Determine the (X, Y) coordinate at the center of the cell enclosing the given text.  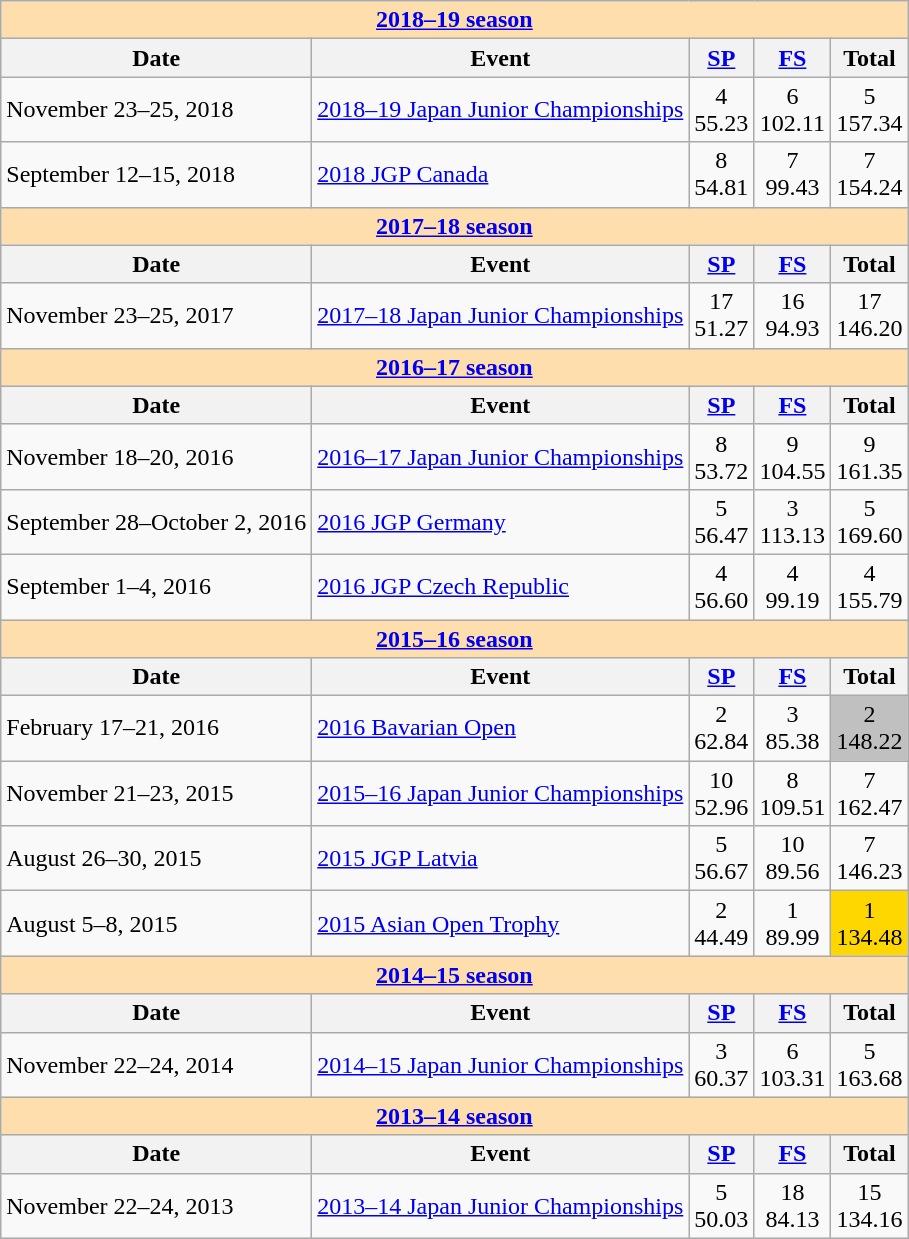
August 26–30, 2015 (156, 858)
8 109.51 (792, 794)
September 1–4, 2016 (156, 586)
2015–16 Japan Junior Championships (500, 794)
2017–18 season (454, 226)
4 155.79 (870, 586)
8 54.81 (722, 174)
15 134.16 (870, 1206)
9 104.55 (792, 456)
November 23–25, 2018 (156, 110)
10 52.96 (722, 794)
2015 Asian Open Trophy (500, 924)
4 55.23 (722, 110)
2016–17 Japan Junior Championships (500, 456)
5 56.47 (722, 522)
November 23–25, 2017 (156, 316)
5 157.34 (870, 110)
2015 JGP Latvia (500, 858)
February 17–21, 2016 (156, 728)
2014–15 season (454, 975)
18 84.13 (792, 1206)
2 44.49 (722, 924)
5 56.67 (722, 858)
2018–19 season (454, 20)
7 99.43 (792, 174)
2017–18 Japan Junior Championships (500, 316)
7 162.47 (870, 794)
9 161.35 (870, 456)
4 99.19 (792, 586)
2018 JGP Canada (500, 174)
2016 JGP Czech Republic (500, 586)
4 56.60 (722, 586)
2016 JGP Germany (500, 522)
September 28–October 2, 2016 (156, 522)
2 62.84 (722, 728)
November 18–20, 2016 (156, 456)
5 50.03 (722, 1206)
2014–15 Japan Junior Championships (500, 1064)
5 163.68 (870, 1064)
16 94.93 (792, 316)
November 22–24, 2014 (156, 1064)
November 22–24, 2013 (156, 1206)
2 148.22 (870, 728)
17 146.20 (870, 316)
10 89.56 (792, 858)
7 146.23 (870, 858)
2018–19 Japan Junior Championships (500, 110)
5 169.60 (870, 522)
3 85.38 (792, 728)
2016 Bavarian Open (500, 728)
September 12–15, 2018 (156, 174)
1 134.48 (870, 924)
3 60.37 (722, 1064)
17 51.27 (722, 316)
1 89.99 (792, 924)
November 21–23, 2015 (156, 794)
2015–16 season (454, 639)
6 103.31 (792, 1064)
2016–17 season (454, 367)
2013–14 season (454, 1116)
6 102.11 (792, 110)
7 154.24 (870, 174)
August 5–8, 2015 (156, 924)
8 53.72 (722, 456)
3 113.13 (792, 522)
2013–14 Japan Junior Championships (500, 1206)
